Locate the cell with the specified text and output its [X, Y] center coordinate. 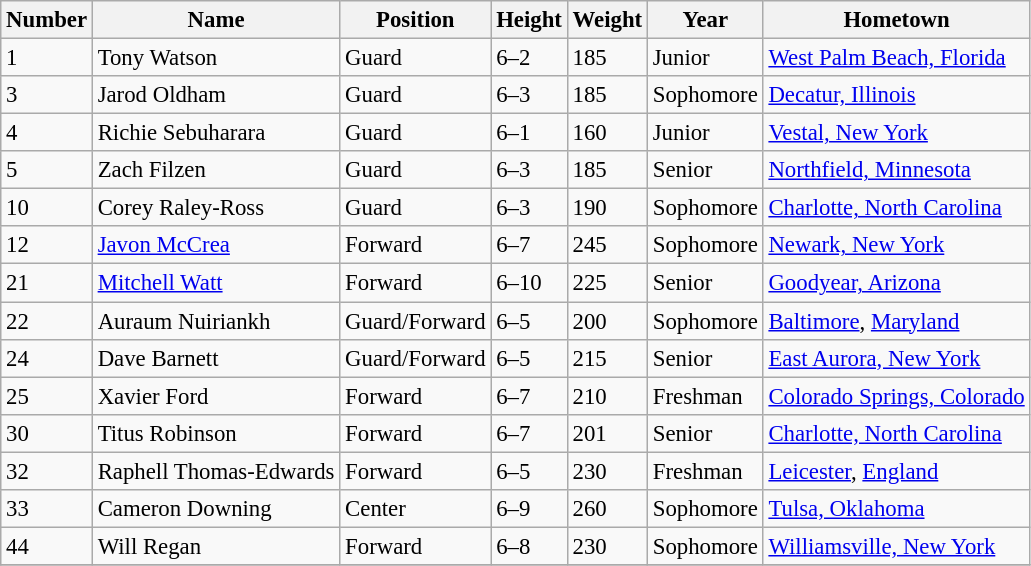
Leicester, England [896, 471]
160 [607, 133]
Colorado Springs, Colorado [896, 396]
245 [607, 245]
201 [607, 433]
Goodyear, Arizona [896, 283]
24 [47, 358]
Titus Robinson [216, 433]
25 [47, 396]
Xavier Ford [216, 396]
4 [47, 133]
Richie Sebuharara [216, 133]
5 [47, 170]
Williamsville, New York [896, 546]
225 [607, 283]
Jarod Oldham [216, 95]
Auraum Nuiriankh [216, 321]
44 [47, 546]
East Aurora, New York [896, 358]
260 [607, 509]
Dave Barnett [216, 358]
Corey Raley-Ross [216, 208]
10 [47, 208]
Will Regan [216, 546]
Position [416, 20]
Tulsa, Oklahoma [896, 509]
Tony Watson [216, 58]
Hometown [896, 20]
6–9 [529, 509]
Zach Filzen [216, 170]
190 [607, 208]
30 [47, 433]
Newark, New York [896, 245]
Vestal, New York [896, 133]
Northfield, Minnesota [896, 170]
Height [529, 20]
22 [47, 321]
Center [416, 509]
Cameron Downing [216, 509]
Year [705, 20]
Name [216, 20]
1 [47, 58]
West Palm Beach, Florida [896, 58]
12 [47, 245]
32 [47, 471]
Decatur, Illinois [896, 95]
215 [607, 358]
6–8 [529, 546]
Baltimore, Maryland [896, 321]
21 [47, 283]
210 [607, 396]
6–10 [529, 283]
Weight [607, 20]
Raphell Thomas-Edwards [216, 471]
200 [607, 321]
6–1 [529, 133]
6–2 [529, 58]
Javon McCrea [216, 245]
Mitchell Watt [216, 283]
Number [47, 20]
33 [47, 509]
3 [47, 95]
